Output the (X, Y) coordinate of the center of the cell containing the given text.  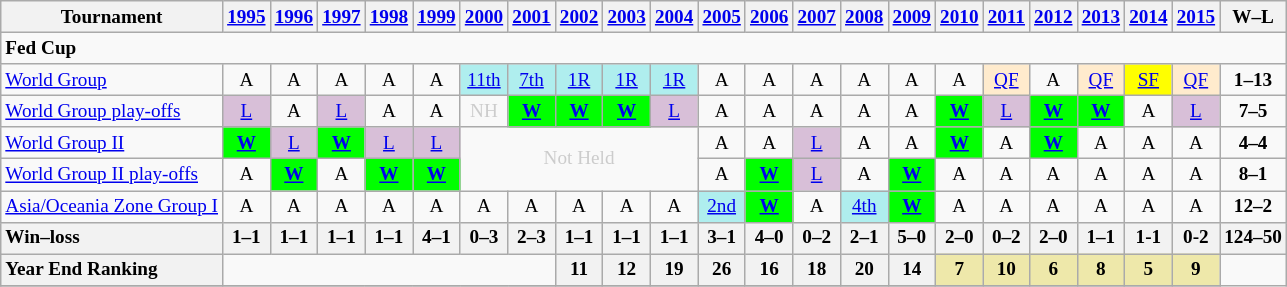
Tournament (112, 17)
20 (864, 270)
Asia/Oceania Zone Group I (112, 206)
2011 (1006, 17)
NH (484, 111)
6 (1054, 270)
2003 (627, 17)
2009 (912, 17)
7 (960, 270)
4th (864, 206)
2010 (960, 17)
2005 (722, 17)
4–0 (769, 238)
1–13 (1254, 80)
0–3 (484, 238)
2001 (532, 17)
1996 (294, 17)
World Group play-offs (112, 111)
4–1 (437, 238)
5 (1149, 270)
2013 (1101, 17)
8 (1101, 270)
SF (1149, 80)
World Group II (112, 143)
12–2 (1254, 206)
2014 (1149, 17)
2015 (1196, 17)
7–5 (1254, 111)
14 (912, 270)
12 (627, 270)
1-1 (1149, 238)
1998 (389, 17)
5–0 (912, 238)
2012 (1054, 17)
11 (579, 270)
World Group II play-offs (112, 175)
World Group (112, 80)
Win–loss (112, 238)
2nd (722, 206)
3–1 (722, 238)
2–3 (532, 238)
8–1 (1254, 175)
W–L (1254, 17)
2007 (817, 17)
9 (1196, 270)
124–50 (1254, 238)
Year End Ranking (112, 270)
11th (484, 80)
1997 (342, 17)
2–1 (864, 238)
10 (1006, 270)
4–4 (1254, 143)
Not Held (579, 158)
1995 (247, 17)
2008 (864, 17)
0-2 (1196, 238)
19 (674, 270)
16 (769, 270)
2000 (484, 17)
2002 (579, 17)
18 (817, 270)
Fed Cup (644, 48)
2006 (769, 17)
1999 (437, 17)
26 (722, 270)
7th (532, 80)
2004 (674, 17)
